Return [X, Y] of the center of cell containing provided text 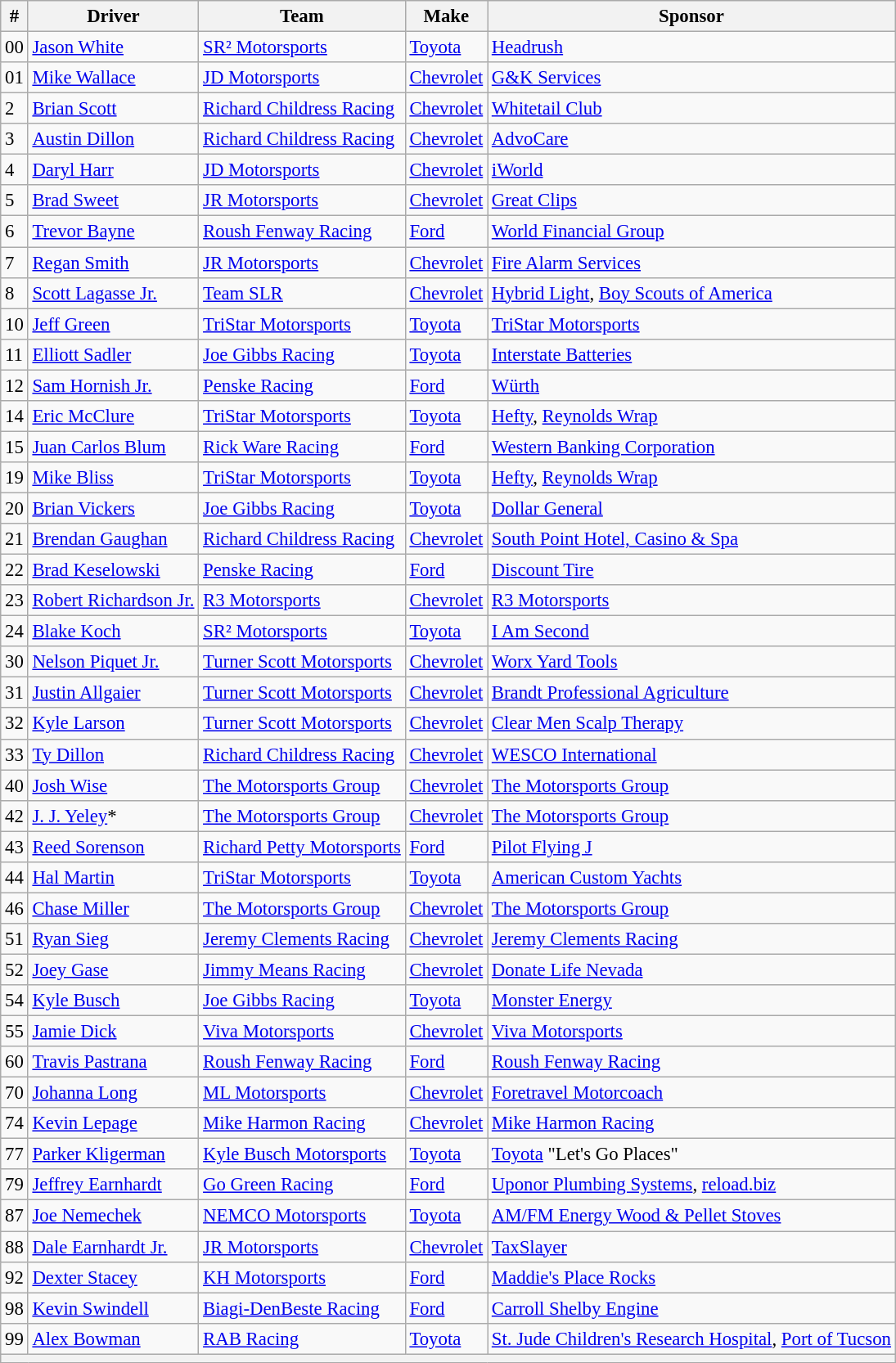
Travis Pastrana [113, 1062]
11 [15, 354]
Brian Vickers [113, 508]
Great Clips [692, 200]
Team SLR [302, 293]
Ryan Sieg [113, 939]
AdvoCare [692, 139]
South Point Hotel, Casino & Spa [692, 539]
8 [15, 293]
Kyle Larson [113, 724]
Team [302, 16]
Worx Yard Tools [692, 662]
46 [15, 908]
21 [15, 539]
Whitetail Club [692, 109]
79 [15, 1185]
Make [446, 16]
Scott Lagasse Jr. [113, 293]
# [15, 16]
60 [15, 1062]
Alex Bowman [113, 1338]
22 [15, 570]
TaxSlayer [692, 1247]
Sponsor [692, 16]
54 [15, 1001]
14 [15, 416]
Uponor Plumbing Systems, reload.biz [692, 1185]
I Am Second [692, 632]
Kevin Lepage [113, 1123]
Discount Tire [692, 570]
12 [15, 385]
Fire Alarm Services [692, 263]
American Custom Yachts [692, 878]
RAB Racing [302, 1338]
Eric McClure [113, 416]
Mike Bliss [113, 478]
Kevin Swindell [113, 1308]
Joe Nemechek [113, 1216]
Hybrid Light, Boy Scouts of America [692, 293]
24 [15, 632]
99 [15, 1338]
Brandt Professional Agriculture [692, 693]
Jimmy Means Racing [302, 969]
World Financial Group [692, 232]
20 [15, 508]
Trevor Bayne [113, 232]
Juan Carlos Blum [113, 447]
Johanna Long [113, 1093]
5 [15, 200]
77 [15, 1154]
Justin Allgaier [113, 693]
98 [15, 1308]
Richard Petty Motorsports [302, 847]
74 [15, 1123]
Würth [692, 385]
Interstate Batteries [692, 354]
Jeffrey Earnhardt [113, 1185]
Chase Miller [113, 908]
Brendan Gaughan [113, 539]
88 [15, 1247]
7 [15, 263]
WESCO International [692, 754]
Kyle Busch [113, 1001]
Joey Gase [113, 969]
Carroll Shelby Engine [692, 1308]
10 [15, 324]
Monster Energy [692, 1001]
Headrush [692, 47]
Driver [113, 16]
92 [15, 1277]
Western Banking Corporation [692, 447]
Josh Wise [113, 785]
3 [15, 139]
Ty Dillon [113, 754]
Donate Life Nevada [692, 969]
J. J. Yeley* [113, 816]
Brad Sweet [113, 200]
23 [15, 601]
Pilot Flying J [692, 847]
51 [15, 939]
Nelson Piquet Jr. [113, 662]
44 [15, 878]
40 [15, 785]
Jason White [113, 47]
Hal Martin [113, 878]
4 [15, 170]
87 [15, 1216]
NEMCO Motorsports [302, 1216]
Rick Ware Racing [302, 447]
Clear Men Scalp Therapy [692, 724]
Dexter Stacey [113, 1277]
AM/FM Energy Wood & Pellet Stoves [692, 1216]
31 [15, 693]
6 [15, 232]
Reed Sorenson [113, 847]
Mike Wallace [113, 78]
01 [15, 78]
St. Jude Children's Research Hospital, Port of Tucson [692, 1338]
Go Green Racing [302, 1185]
52 [15, 969]
Brian Scott [113, 109]
Foretravel Motorcoach [692, 1093]
43 [15, 847]
Regan Smith [113, 263]
KH Motorsports [302, 1277]
Kyle Busch Motorsports [302, 1154]
iWorld [692, 170]
Brad Keselowski [113, 570]
Robert Richardson Jr. [113, 601]
Jeff Green [113, 324]
70 [15, 1093]
2 [15, 109]
Elliott Sadler [113, 354]
32 [15, 724]
Blake Koch [113, 632]
Sam Hornish Jr. [113, 385]
30 [15, 662]
Dale Earnhardt Jr. [113, 1247]
Austin Dillon [113, 139]
33 [15, 754]
Parker Kligerman [113, 1154]
19 [15, 478]
Toyota "Let's Go Places" [692, 1154]
55 [15, 1032]
42 [15, 816]
Daryl Harr [113, 170]
Dollar General [692, 508]
G&K Services [692, 78]
00 [15, 47]
ML Motorsports [302, 1093]
Biagi-DenBeste Racing [302, 1308]
15 [15, 447]
Jamie Dick [113, 1032]
Maddie's Place Rocks [692, 1277]
